For the text-containing cell, return its midpoint in (x, y) coordinate format. 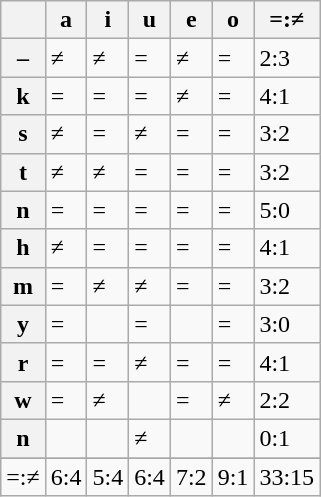
h (23, 248)
9:1 (233, 477)
t (23, 172)
3:0 (287, 324)
k (23, 96)
o (233, 20)
2:2 (287, 400)
u (150, 20)
33:15 (287, 477)
5:0 (287, 210)
m (23, 286)
a (66, 20)
5:4 (108, 477)
7:2 (191, 477)
i (108, 20)
– (23, 58)
w (23, 400)
s (23, 134)
e (191, 20)
y (23, 324)
r (23, 362)
2:3 (287, 58)
0:1 (287, 438)
